Identify which cell holds the provided text, then report its (x, y) central coordinate. 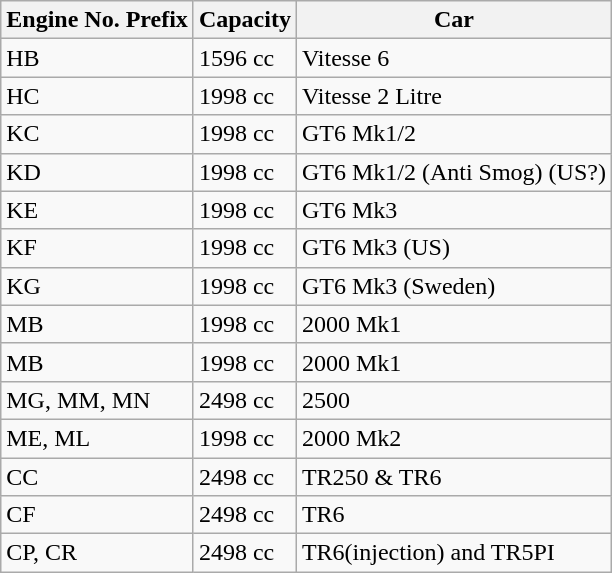
KC (98, 134)
TR250 & TR6 (454, 477)
Car (454, 20)
2500 (454, 400)
1596 cc (244, 58)
ME, ML (98, 438)
GT6 Mk3 (US) (454, 248)
GT6 Mk3 (Sweden) (454, 286)
GT6 Mk1/2 (Anti Smog) (US?) (454, 172)
MG, MM, MN (98, 400)
CC (98, 477)
KD (98, 172)
CP, CR (98, 553)
Vitesse 6 (454, 58)
KE (98, 210)
HB (98, 58)
KF (98, 248)
KG (98, 286)
Engine No. Prefix (98, 20)
GT6 Mk1/2 (454, 134)
GT6 Mk3 (454, 210)
2000 Mk2 (454, 438)
TR6(injection) and TR5PI (454, 553)
Vitesse 2 Litre (454, 96)
Capacity (244, 20)
HC (98, 96)
CF (98, 515)
TR6 (454, 515)
